Provide the [X, Y] coordinate of the cell's center where the given text is located.  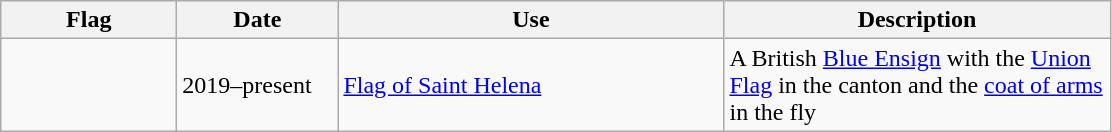
Use [531, 20]
Description [917, 20]
A British Blue Ensign with the Union Flag in the canton and the coat of arms in the fly [917, 85]
Flag [89, 20]
2019–present [258, 85]
Flag of Saint Helena [531, 85]
Date [258, 20]
